Search for the cell housing the specified text and yield its [x, y] center coordinate. 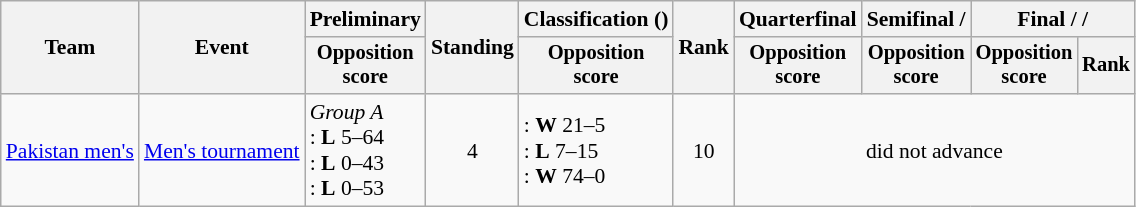
Event [222, 48]
Pakistan men's [70, 150]
Group A: L 5–64: L 0–43: L 0–53 [366, 150]
: W 21–5: L 7–15: W 74–0 [596, 150]
Classification () [596, 19]
Team [70, 48]
Quarterfinal [798, 19]
Final / / [1053, 19]
10 [704, 150]
Preliminary [366, 19]
4 [472, 150]
Semifinal / [916, 19]
Standing [472, 48]
did not advance [934, 150]
Men's tournament [222, 150]
